Locate the cell with the specified text and output its [X, Y] center coordinate. 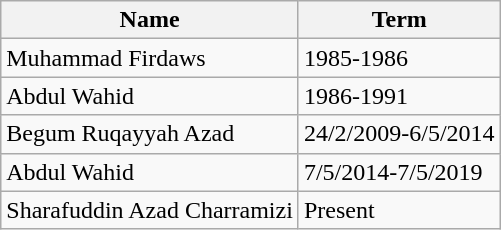
Term [399, 20]
1986-1991 [399, 96]
Name [150, 20]
7/5/2014-7/5/2019 [399, 172]
Present [399, 210]
24/2/2009-6/5/2014 [399, 134]
Muhammad Firdaws [150, 58]
Begum Ruqayyah Azad [150, 134]
Sharafuddin Azad Charramizi [150, 210]
1985-1986 [399, 58]
